Scan for the cell matching the given text and deliver its (X, Y) coordinate at center. 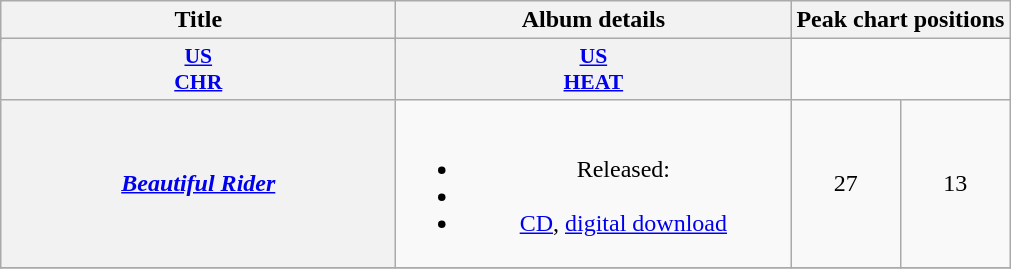
USCHR (198, 70)
Title (198, 20)
13 (955, 184)
Released: CD, digital download (594, 184)
Beautiful Rider (198, 184)
Peak chart positions (900, 20)
27 (846, 184)
Album details (594, 20)
USHEAT (594, 70)
